Pinpoint the cell where the given text exists, returning its [X, Y] midpoint coordinate. 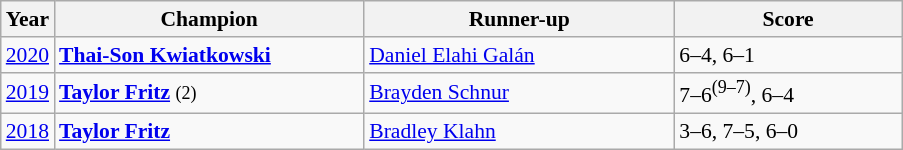
6–4, 6–1 [788, 55]
Score [788, 19]
Taylor Fritz [209, 132]
Taylor Fritz (2) [209, 92]
Daniel Elahi Galán [519, 55]
Champion [209, 19]
Year [28, 19]
3–6, 7–5, 6–0 [788, 132]
2020 [28, 55]
2018 [28, 132]
Brayden Schnur [519, 92]
Thai-Son Kwiatkowski [209, 55]
Bradley Klahn [519, 132]
Runner-up [519, 19]
7–6(9–7), 6–4 [788, 92]
2019 [28, 92]
